Return the [x, y] coordinate for the center point of the cell that contains the specified text.  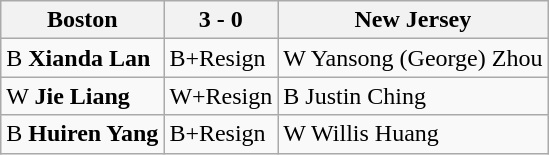
W Yansong (George) Zhou [413, 58]
B Xianda Lan [82, 58]
B Justin Ching [413, 96]
New Jersey [413, 20]
W Jie Liang [82, 96]
W+Resign [221, 96]
Boston [82, 20]
W Willis Huang [413, 134]
3 - 0 [221, 20]
B Huiren Yang [82, 134]
